Find where the given text appears and provide that cell's center as (x, y) coordinate. 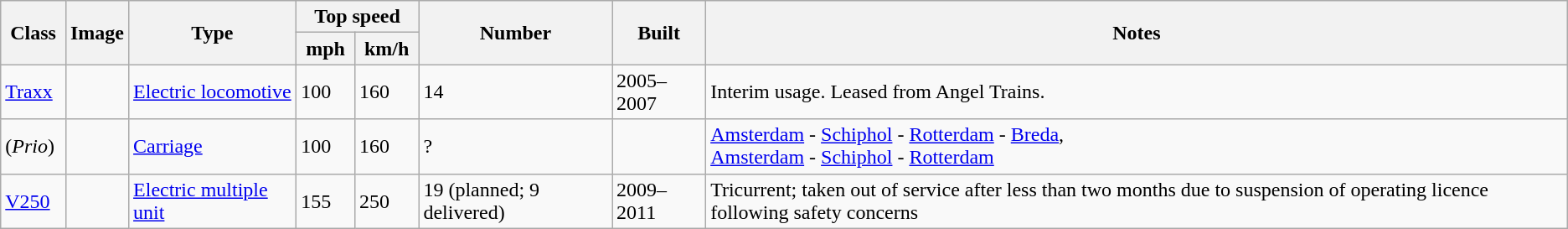
250 (386, 201)
Notes (1137, 33)
19 (planned; 9 delivered) (516, 201)
Top speed (358, 17)
(Prio) (34, 146)
Image (97, 33)
mph (326, 49)
Tricurrent; taken out of service after less than two months due to suspension of operating licence following safety concerns (1137, 201)
Carriage (213, 146)
14 (516, 92)
? (516, 146)
Electric locomotive (213, 92)
Built (659, 33)
km/h (386, 49)
Traxx (34, 92)
155 (326, 201)
Interim usage. Leased from Angel Trains. (1137, 92)
2005–2007 (659, 92)
Class (34, 33)
Electric multiple unit (213, 201)
Type (213, 33)
2009–2011 (659, 201)
Amsterdam - Schiphol - Rotterdam - Breda, Amsterdam - Schiphol - Rotterdam (1137, 146)
V250 (34, 201)
Number (516, 33)
